Find where the given text appears and provide that cell's center as (X, Y) coordinate. 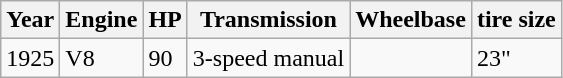
23" (516, 58)
HP (165, 20)
Transmission (268, 20)
Engine (102, 20)
1925 (30, 58)
V8 (102, 58)
Wheelbase (411, 20)
3-speed manual (268, 58)
Year (30, 20)
90 (165, 58)
tire size (516, 20)
